For the text-containing cell, return its midpoint in [X, Y] coordinate format. 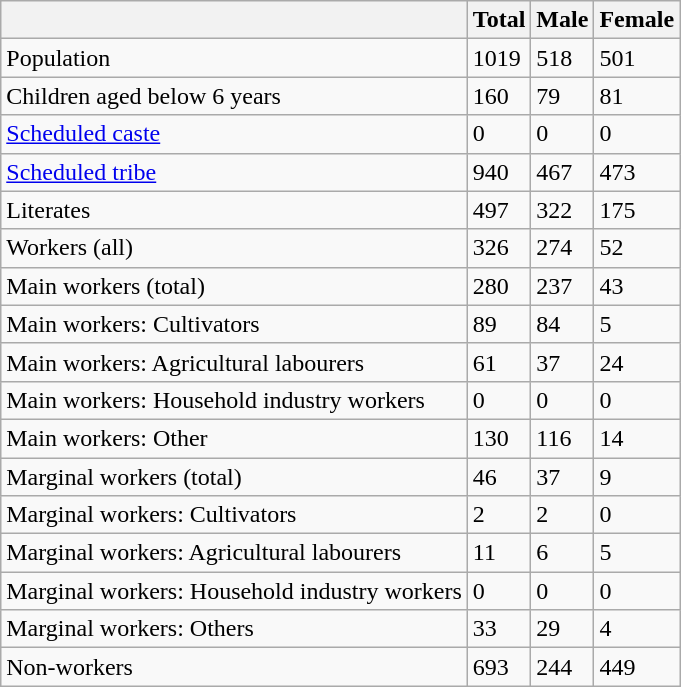
Main workers: Cultivators [234, 324]
Marginal workers (total) [234, 477]
Female [637, 20]
33 [499, 629]
Non-workers [234, 667]
14 [637, 438]
497 [499, 210]
175 [637, 210]
Main workers: Agricultural labourers [234, 362]
9 [637, 477]
130 [499, 438]
274 [562, 248]
449 [637, 667]
Population [234, 58]
940 [499, 172]
79 [562, 96]
Marginal workers: Agricultural labourers [234, 553]
1019 [499, 58]
Workers (all) [234, 248]
518 [562, 58]
89 [499, 324]
244 [562, 667]
Children aged below 6 years [234, 96]
24 [637, 362]
Scheduled caste [234, 134]
Literates [234, 210]
84 [562, 324]
46 [499, 477]
280 [499, 286]
326 [499, 248]
473 [637, 172]
61 [499, 362]
Total [499, 20]
29 [562, 629]
322 [562, 210]
81 [637, 96]
116 [562, 438]
4 [637, 629]
160 [499, 96]
Main workers: Other [234, 438]
Scheduled tribe [234, 172]
Marginal workers: Others [234, 629]
Male [562, 20]
11 [499, 553]
501 [637, 58]
Main workers (total) [234, 286]
693 [499, 667]
6 [562, 553]
43 [637, 286]
237 [562, 286]
Marginal workers: Household industry workers [234, 591]
52 [637, 248]
Marginal workers: Cultivators [234, 515]
Main workers: Household industry workers [234, 400]
467 [562, 172]
